Locate the cell with the specified text and output its (X, Y) center coordinate. 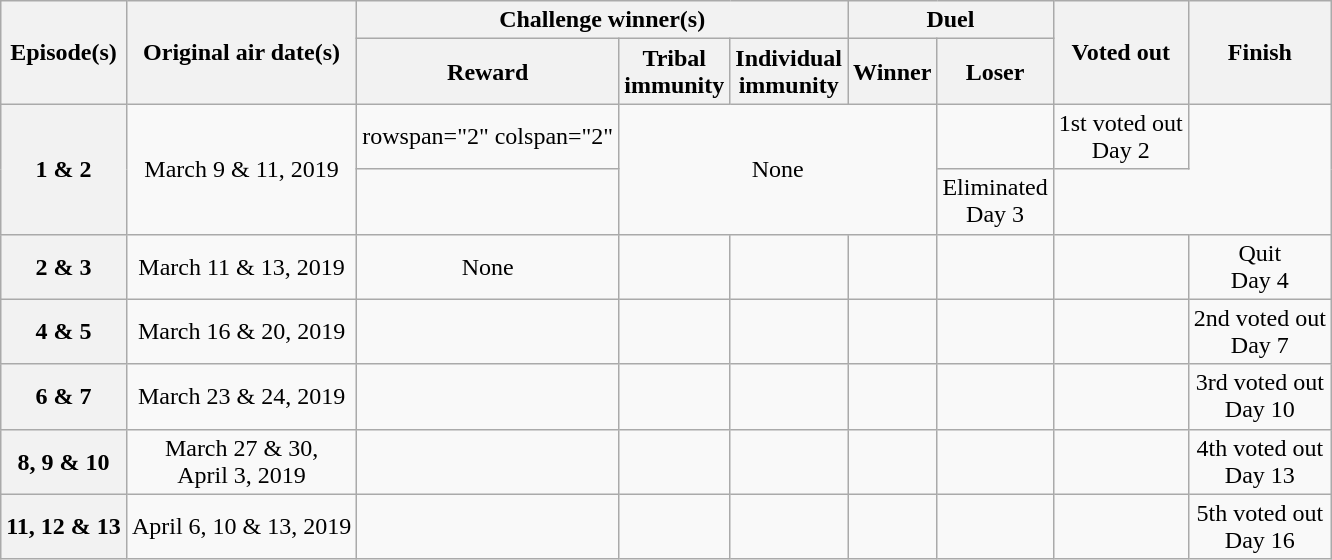
April 6, 10 & 13, 2019 (241, 526)
Duel (951, 20)
March 16 & 20, 2019 (241, 332)
11, 12 & 13 (64, 526)
QuitDay 4 (1260, 266)
3rd voted outDay 10 (1260, 396)
5th voted outDay 16 (1260, 526)
1st voted outDay 2 (1120, 136)
1 & 2 (64, 169)
Winner (892, 72)
4 & 5 (64, 332)
March 23 & 24, 2019 (241, 396)
Original air date(s) (241, 52)
2 & 3 (64, 266)
Finish (1260, 52)
6 & 7 (64, 396)
March 9 & 11, 2019 (241, 169)
Episode(s) (64, 52)
rowspan="2" colspan="2" (488, 136)
8, 9 & 10 (64, 462)
Loser (995, 72)
EliminatedDay 3 (995, 202)
4th voted outDay 13 (1260, 462)
Voted out (1120, 52)
Reward (488, 72)
2nd voted outDay 7 (1260, 332)
Challenge winner(s) (602, 20)
March 27 & 30,April 3, 2019 (241, 462)
March 11 & 13, 2019 (241, 266)
Individualimmunity (789, 72)
Tribalimmunity (674, 72)
